Determine the (X, Y) coordinate at the center of the cell enclosing the given text.  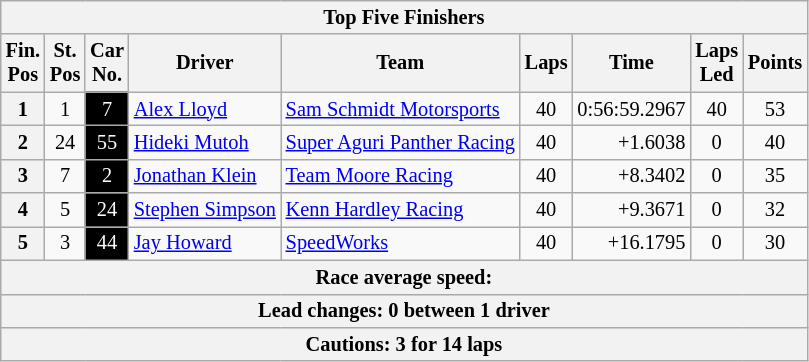
LapsLed (716, 63)
Race average speed: (404, 277)
Lead changes: 0 between 1 driver (404, 311)
Cautions: 3 for 14 laps (404, 344)
32 (775, 210)
Jonathan Klein (205, 176)
Alex Lloyd (205, 109)
Time (631, 63)
Top Five Finishers (404, 17)
35 (775, 176)
Stephen Simpson (205, 210)
Fin.Pos (23, 63)
Driver (205, 63)
Sam Schmidt Motorsports (400, 109)
30 (775, 243)
Super Aguri Panther Racing (400, 142)
Team (400, 63)
53 (775, 109)
Kenn Hardley Racing (400, 210)
Team Moore Racing (400, 176)
4 (23, 210)
Hideki Mutoh (205, 142)
+1.6038 (631, 142)
St.Pos (65, 63)
55 (107, 142)
Jay Howard (205, 243)
SpeedWorks (400, 243)
+16.1795 (631, 243)
CarNo. (107, 63)
+8.3402 (631, 176)
+9.3671 (631, 210)
0:56:59.2967 (631, 109)
Points (775, 63)
44 (107, 243)
Laps (546, 63)
